Find where the given text appears and provide that cell's center as (x, y) coordinate. 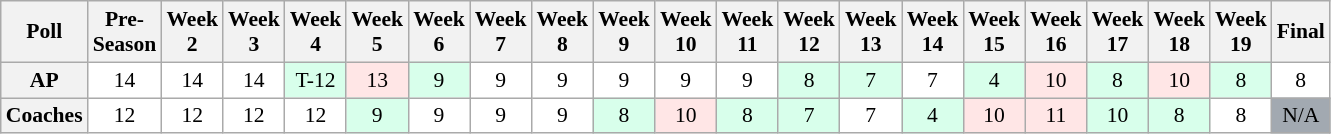
Week16 (1056, 32)
T-12 (316, 80)
AP (44, 80)
N/A (1301, 116)
Week8 (562, 32)
Week18 (1179, 32)
Poll (44, 32)
Pre-Season (125, 32)
Week5 (377, 32)
Week6 (439, 32)
Final (1301, 32)
Week17 (1118, 32)
Week7 (501, 32)
Week15 (994, 32)
11 (1056, 116)
Week3 (254, 32)
Week12 (809, 32)
Week10 (686, 32)
13 (377, 80)
Week4 (316, 32)
Week14 (933, 32)
Week19 (1241, 32)
Week9 (624, 32)
Week13 (871, 32)
Week11 (748, 32)
Coaches (44, 116)
Week2 (192, 32)
